Locate the cell with the specified text and output its (x, y) center coordinate. 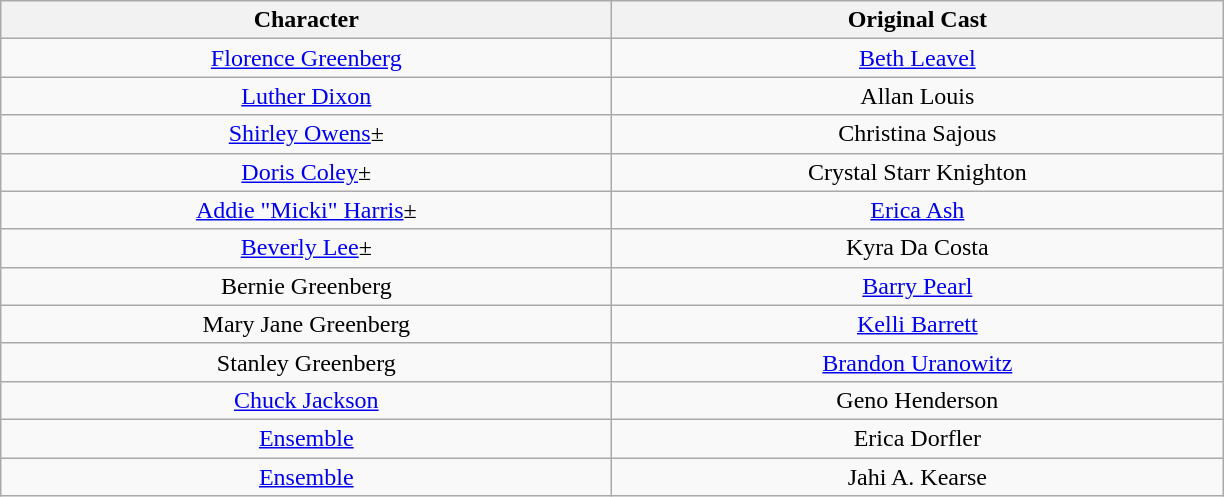
Geno Henderson (918, 400)
Stanley Greenberg (306, 362)
Brandon Uranowitz (918, 362)
Kelli Barrett (918, 324)
Christina Sajous (918, 134)
Kyra Da Costa (918, 248)
Beverly Lee± (306, 248)
Luther Dixon (306, 96)
Bernie Greenberg (306, 286)
Mary Jane Greenberg (306, 324)
Erica Dorfler (918, 438)
Character (306, 20)
Chuck Jackson (306, 400)
Beth Leavel (918, 58)
Doris Coley± (306, 172)
Addie "Micki" Harris± (306, 210)
Allan Louis (918, 96)
Erica Ash (918, 210)
Barry Pearl (918, 286)
Jahi A. Kearse (918, 477)
Original Cast (918, 20)
Florence Greenberg (306, 58)
Shirley Owens± (306, 134)
Crystal Starr Knighton (918, 172)
